Capture the cell that displays the provided text and extract its [X, Y] central coordinate. 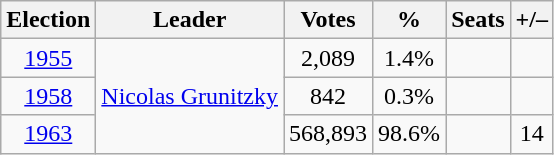
Election [48, 20]
1.4% [410, 58]
98.6% [410, 134]
+/– [532, 20]
Nicolas Grunitzky [190, 96]
0.3% [410, 96]
1955 [48, 58]
Leader [190, 20]
14 [532, 134]
% [410, 20]
Votes [328, 20]
842 [328, 96]
1963 [48, 134]
2,089 [328, 58]
568,893 [328, 134]
Seats [478, 20]
1958 [48, 96]
